Capture the cell that displays the provided text and extract its [X, Y] central coordinate. 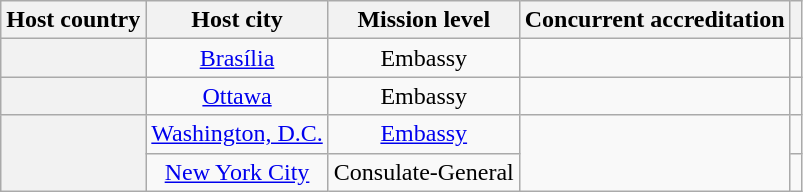
Ottawa [237, 96]
Concurrent accreditation [654, 20]
New York City [237, 172]
Host country [74, 20]
Brasília [237, 58]
Mission level [424, 20]
Consulate-General [424, 172]
Washington, D.C. [237, 134]
Host city [237, 20]
